Scan for the cell matching the given text and deliver its [X, Y] coordinate at center. 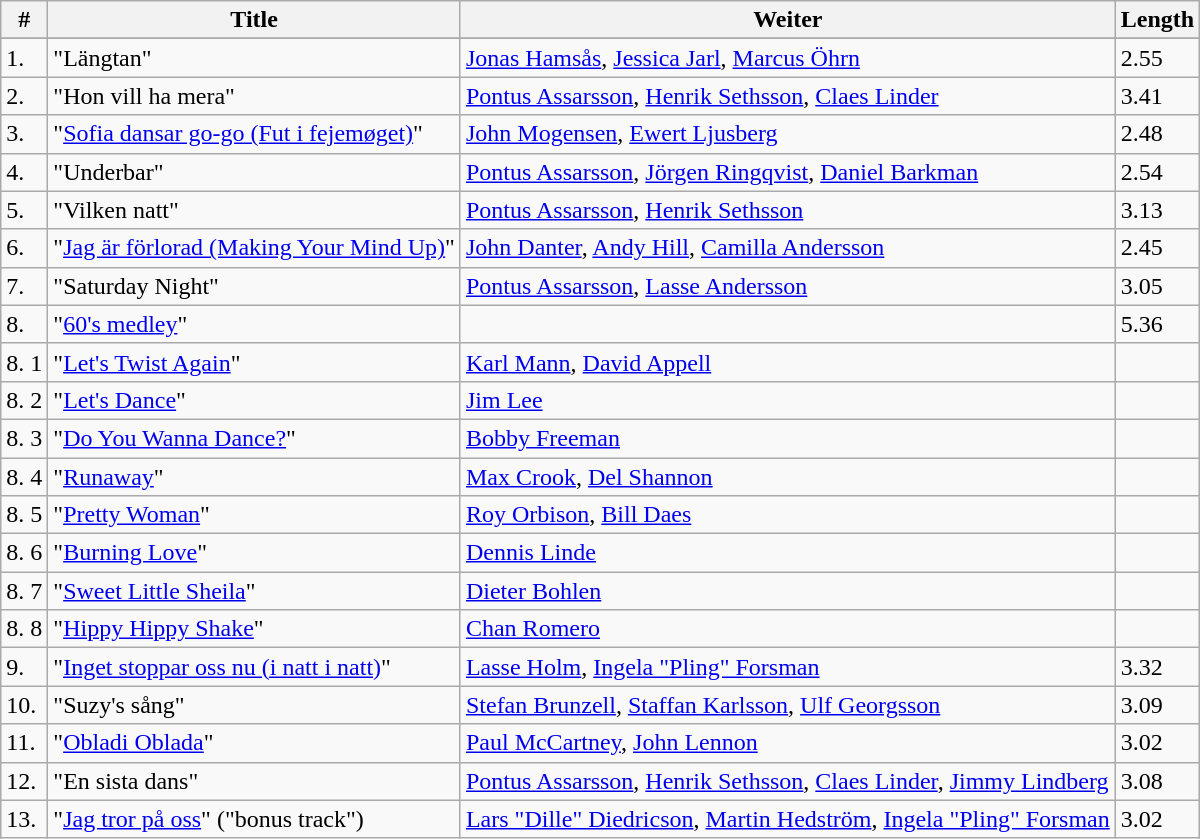
Pontus Assarsson, Jörgen Ringqvist, Daniel Barkman [788, 172]
2.45 [1157, 248]
8. 6 [24, 553]
"Inget stoppar oss nu (i natt i natt)" [254, 667]
6. [24, 248]
11. [24, 743]
9. [24, 667]
Bobby Freeman [788, 438]
8. 8 [24, 629]
Paul McCartney, John Lennon [788, 743]
4. [24, 172]
Roy Orbison, Bill Daes [788, 515]
Pontus Assarsson, Henrik Sethsson [788, 210]
2. [24, 96]
3.08 [1157, 781]
5.36 [1157, 324]
Lasse Holm, Ingela "Pling" Forsman [788, 667]
"Pretty Woman" [254, 515]
2.48 [1157, 134]
"Hippy Hippy Shake" [254, 629]
Lars "Dille" Diedricson, Martin Hedström, Ingela "Pling" Forsman [788, 819]
"Suzy's sång" [254, 705]
"Underbar" [254, 172]
# [24, 20]
"Runaway" [254, 477]
"Do You Wanna Dance?" [254, 438]
Max Crook, Del Shannon [788, 477]
8. 3 [24, 438]
"Sweet Little Sheila" [254, 591]
Jim Lee [788, 400]
5. [24, 210]
Pontus Assarsson, Henrik Sethsson, Claes Linder, Jimmy Lindberg [788, 781]
Jonas Hamsås, Jessica Jarl, Marcus Öhrn [788, 58]
"En sista dans" [254, 781]
3.13 [1157, 210]
"Jag är förlorad (Making Your Mind Up)" [254, 248]
13. [24, 819]
3.09 [1157, 705]
Karl Mann, David Appell [788, 362]
"Längtan" [254, 58]
John Danter, Andy Hill, Camilla Andersson [788, 248]
Dennis Linde [788, 553]
"Jag tror på oss" ("bonus track") [254, 819]
3.05 [1157, 286]
"Vilken natt" [254, 210]
Pontus Assarsson, Lasse Andersson [788, 286]
8. 5 [24, 515]
"Let's Twist Again" [254, 362]
1. [24, 58]
8. [24, 324]
John Mogensen, Ewert Ljusberg [788, 134]
"Burning Love" [254, 553]
3.41 [1157, 96]
"Saturday Night" [254, 286]
Stefan Brunzell, Staffan Karlsson, Ulf Georgsson [788, 705]
2.54 [1157, 172]
"Let's Dance" [254, 400]
"Hon vill ha mera" [254, 96]
"60's medley" [254, 324]
"Obladi Oblada" [254, 743]
10. [24, 705]
Weiter [788, 20]
3.32 [1157, 667]
Pontus Assarsson, Henrik Sethsson, Claes Linder [788, 96]
8. 4 [24, 477]
8. 1 [24, 362]
3. [24, 134]
Chan Romero [788, 629]
"Sofia dansar go-go (Fut i fejemøget)" [254, 134]
8. 2 [24, 400]
7. [24, 286]
2.55 [1157, 58]
Length [1157, 20]
Dieter Bohlen [788, 591]
Title [254, 20]
12. [24, 781]
8. 7 [24, 591]
